Detect which cell encompasses the target text, then output its (X, Y) center coordinate. 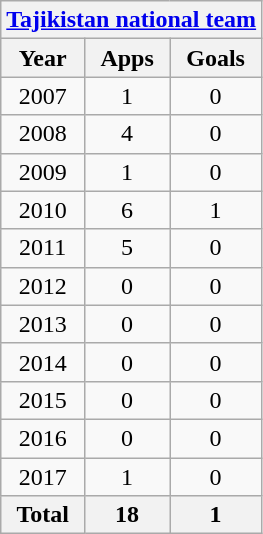
5 (128, 248)
2010 (43, 210)
Year (43, 58)
Tajikistan national team (132, 20)
4 (128, 134)
2009 (43, 172)
Apps (128, 58)
18 (128, 515)
2016 (43, 438)
6 (128, 210)
2012 (43, 286)
2011 (43, 248)
2017 (43, 477)
2015 (43, 400)
2013 (43, 324)
2008 (43, 134)
2007 (43, 96)
2014 (43, 362)
Total (43, 515)
Goals (216, 58)
